For the text-containing cell, return its midpoint in (x, y) coordinate format. 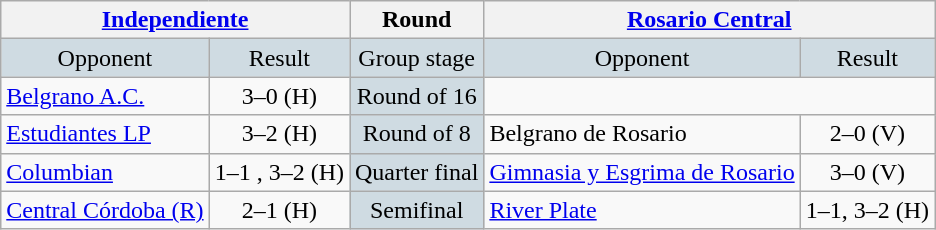
Rosario Central (710, 20)
1–1, 3–2 (H) (867, 210)
Round (417, 20)
3–0 (H) (279, 96)
Independiente (176, 20)
Quarter final (417, 172)
Columbian (105, 172)
1–1 , 3–2 (H) (279, 172)
Round of 8 (417, 134)
2–0 (V) (867, 134)
Semifinal (417, 210)
Belgrano A.C. (105, 96)
Estudiantes LP (105, 134)
Round of 16 (417, 96)
3–0 (V) (867, 172)
River Plate (642, 210)
2–1 (H) (279, 210)
Belgrano de Rosario (642, 134)
Central Córdoba (R) (105, 210)
Gimnasia y Esgrima de Rosario (642, 172)
Group stage (417, 58)
3–2 (H) (279, 134)
